Detect which cell encompasses the target text, then output its [X, Y] center coordinate. 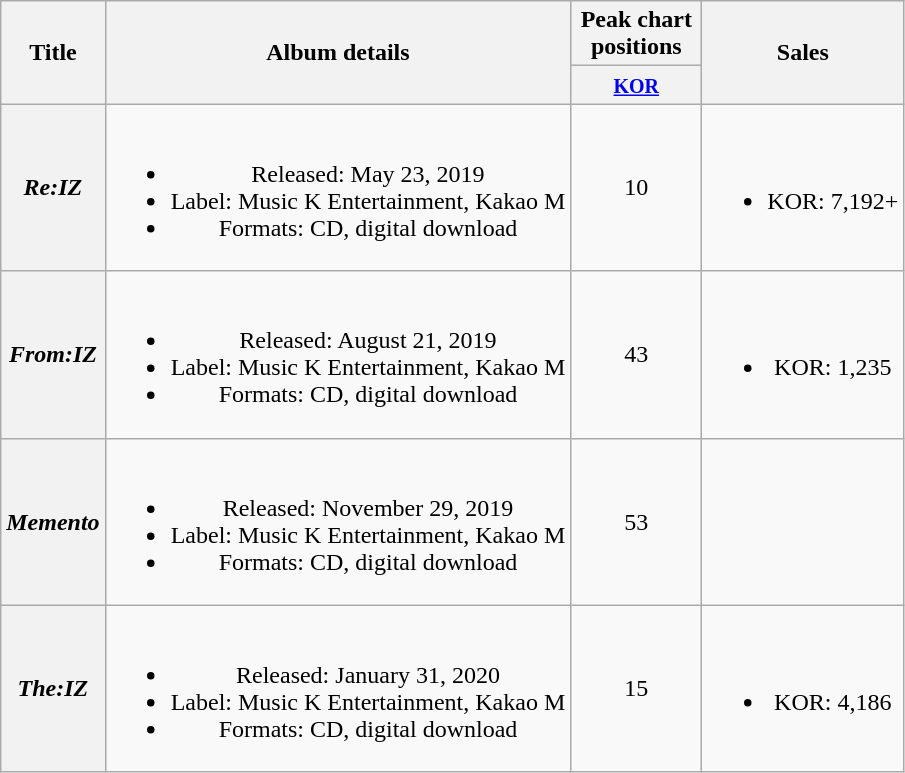
10 [636, 188]
KOR: 7,192+ [803, 188]
Sales [803, 52]
The:IZ [53, 688]
Released: January 31, 2020Label: Music K Entertainment, Kakao MFormats: CD, digital download [338, 688]
Re:IZ [53, 188]
Album details [338, 52]
Memento [53, 522]
43 [636, 354]
KOR: 1,235 [803, 354]
15 [636, 688]
Released: November 29, 2019Label: Music K Entertainment, Kakao MFormats: CD, digital download [338, 522]
From:IZ [53, 354]
Released: August 21, 2019Label: Music K Entertainment, Kakao MFormats: CD, digital download [338, 354]
Peak chart positions [636, 34]
KOR [636, 85]
Released: May 23, 2019Label: Music K Entertainment, Kakao MFormats: CD, digital download [338, 188]
Title [53, 52]
KOR: 4,186 [803, 688]
53 [636, 522]
